Capture the cell that displays the provided text and extract its (X, Y) central coordinate. 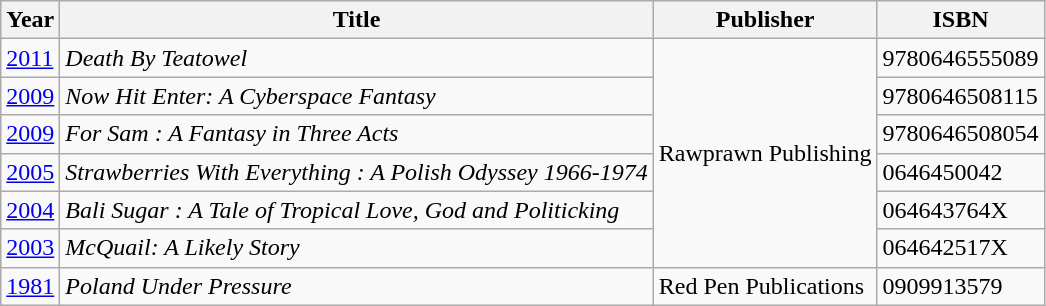
2004 (30, 210)
0646450042 (960, 172)
064643764X (960, 210)
0909913579 (960, 286)
2011 (30, 58)
Red Pen Publications (765, 286)
Death By Teatowel (356, 58)
9780646508115 (960, 96)
McQuail: A Likely Story (356, 248)
9780646508054 (960, 134)
1981 (30, 286)
Title (356, 20)
Now Hit Enter: A Cyberspace Fantasy (356, 96)
Poland Under Pressure (356, 286)
For Sam : A Fantasy in Three Acts (356, 134)
064642517X (960, 248)
Bali Sugar : A Tale of Tropical Love, God and Politicking (356, 210)
9780646555089 (960, 58)
Rawprawn Publishing (765, 153)
2005 (30, 172)
Year (30, 20)
ISBN (960, 20)
Strawberries With Everything : A Polish Odyssey 1966-1974 (356, 172)
Publisher (765, 20)
2003 (30, 248)
